From the cell containing the given text, extract its center point as (X, Y) coordinate. 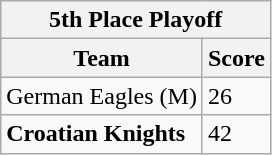
German Eagles (M) (102, 96)
Team (102, 58)
42 (236, 134)
5th Place Playoff (136, 20)
Score (236, 58)
Croatian Knights (102, 134)
26 (236, 96)
